Capture the cell that displays the provided text and extract its (X, Y) central coordinate. 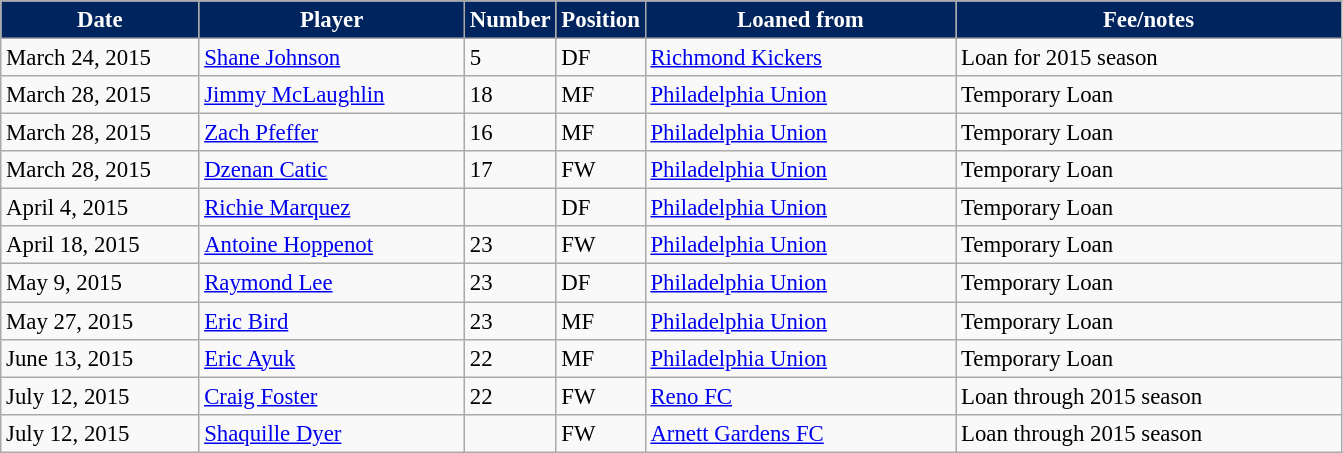
17 (510, 170)
Player (332, 20)
Richmond Kickers (800, 58)
Shane Johnson (332, 58)
May 9, 2015 (100, 283)
5 (510, 58)
Dzenan Catic (332, 170)
Eric Bird (332, 321)
April 4, 2015 (100, 208)
Reno FC (800, 396)
Arnett Gardens FC (800, 433)
Craig Foster (332, 396)
Jimmy McLaughlin (332, 95)
16 (510, 133)
Raymond Lee (332, 283)
18 (510, 95)
Eric Ayuk (332, 358)
Number (510, 20)
Date (100, 20)
Antoine Hoppenot (332, 245)
May 27, 2015 (100, 321)
Fee/notes (1149, 20)
Loan for 2015 season (1149, 58)
March 24, 2015 (100, 58)
April 18, 2015 (100, 245)
Loaned from (800, 20)
Richie Marquez (332, 208)
June 13, 2015 (100, 358)
Shaquille Dyer (332, 433)
Position (600, 20)
Zach Pfeffer (332, 133)
